Return the (x, y) coordinate for the center point of the cell that contains the specified text.  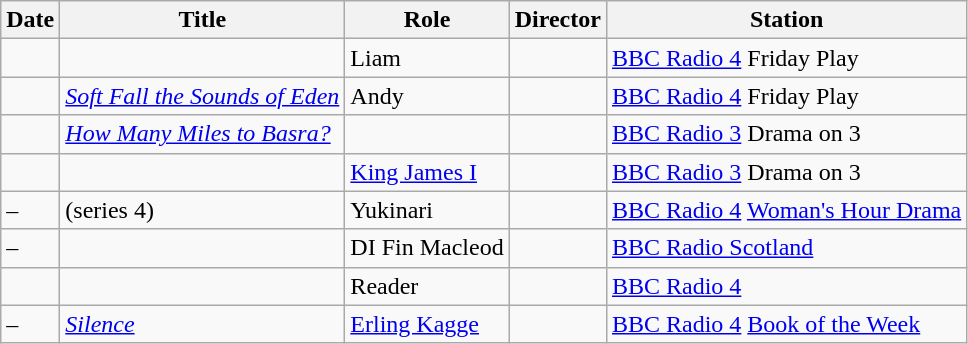
(series 4) (202, 210)
BBC Radio Scotland (786, 248)
King James I (427, 172)
BBC Radio 4 Book of the Week (786, 324)
Reader (427, 286)
Role (427, 20)
DI Fin Macleod (427, 248)
Yukinari (427, 210)
Title (202, 20)
BBC Radio 4 (786, 286)
Andy (427, 96)
How Many Miles to Basra? (202, 134)
Soft Fall the Sounds of Eden (202, 96)
Station (786, 20)
Erling Kagge (427, 324)
BBC Radio 4 Woman's Hour Drama (786, 210)
Director (558, 20)
Silence (202, 324)
Liam (427, 58)
Date (30, 20)
